Detect which cell encompasses the target text, then output its (x, y) center coordinate. 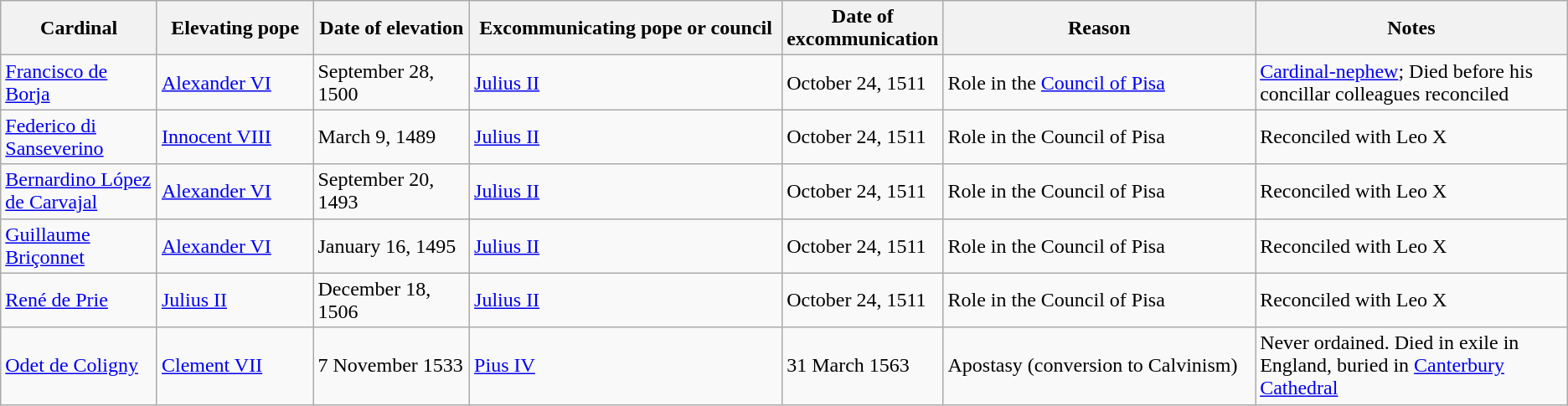
September 20, 1493 (392, 191)
Date of excommunication (863, 28)
Guillaume Briçonnet (79, 246)
7 November 1533 (392, 366)
December 18, 1506 (392, 300)
Odet de Coligny (79, 366)
Cardinal (79, 28)
Bernardino López de Carvajal (79, 191)
Clement VII (235, 366)
Federico di Sanseverino (79, 137)
Innocent VIII (235, 137)
March 9, 1489 (392, 137)
Notes (1412, 28)
Cardinal-nephew; Died before his concillar colleagues reconciled (1412, 82)
January 16, 1495 (392, 246)
31 March 1563 (863, 366)
Reason (1099, 28)
Excommunicating pope or council (627, 28)
Apostasy (conversion to Calvinism) (1099, 366)
Pius IV (627, 366)
René de Prie (79, 300)
Francisco de Borja (79, 82)
Never ordained. Died in exile in England, buried in Canterbury Cathedral (1412, 366)
September 28, 1500 (392, 82)
Date of elevation (392, 28)
Elevating pope (235, 28)
